For the text-containing cell, return its midpoint in [X, Y] coordinate format. 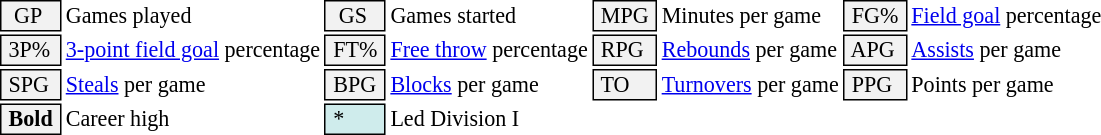
Minutes per game [750, 16]
MPG [624, 16]
3P% [30, 50]
Steals per game [192, 85]
Games started [489, 16]
GP [30, 16]
BPG [356, 85]
TO [624, 85]
3-point field goal percentage [192, 50]
Turnovers per game [750, 85]
PPG [875, 85]
APG [875, 50]
Blocks per game [489, 85]
Free throw percentage [489, 50]
Rebounds per game [750, 50]
Games played [192, 16]
GS [356, 16]
FG% [875, 16]
SPG [30, 85]
FT% [356, 50]
RPG [624, 50]
